Search for the cell housing the specified text and yield its (X, Y) center coordinate. 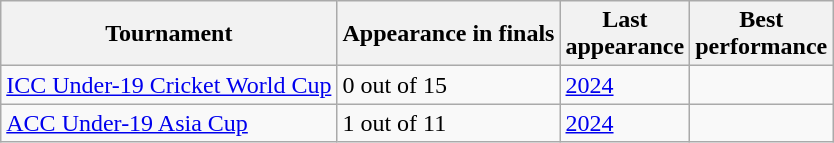
Lastappearance (625, 34)
ACC Under-19 Asia Cup (169, 123)
ICC Under-19 Cricket World Cup (169, 85)
Bestperformance (762, 34)
Appearance in finals (448, 34)
Tournament (169, 34)
0 out of 15 (448, 85)
1 out of 11 (448, 123)
